Determine the [x, y] coordinate at the center of the cell enclosing the given text.  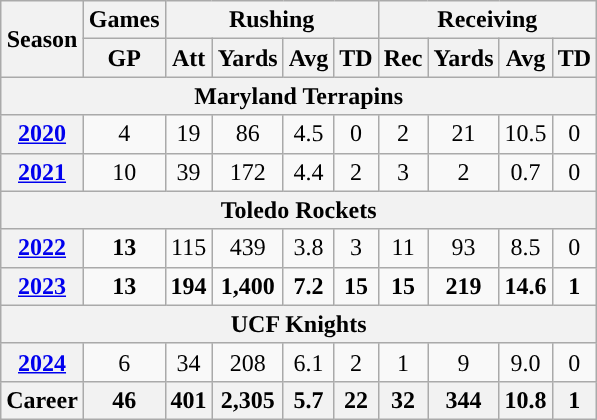
11 [403, 248]
Rec [403, 58]
9 [464, 362]
GP [124, 58]
344 [464, 400]
8.5 [526, 248]
439 [248, 248]
UCF Knights [299, 324]
194 [188, 286]
10 [124, 172]
21 [464, 134]
10.5 [526, 134]
219 [464, 286]
115 [188, 248]
2,305 [248, 400]
2023 [42, 286]
4 [124, 134]
39 [188, 172]
93 [464, 248]
Rushing [272, 20]
6.1 [308, 362]
Season [42, 39]
Career [42, 400]
Maryland Terrapins [299, 96]
2022 [42, 248]
401 [188, 400]
6 [124, 362]
4.5 [308, 134]
0.7 [526, 172]
2020 [42, 134]
172 [248, 172]
Games [124, 20]
9.0 [526, 362]
1,400 [248, 286]
22 [356, 400]
32 [403, 400]
5.7 [308, 400]
7.2 [308, 286]
10.8 [526, 400]
Att [188, 58]
19 [188, 134]
208 [248, 362]
46 [124, 400]
4.4 [308, 172]
34 [188, 362]
Toledo Rockets [299, 210]
Receiving [487, 20]
2024 [42, 362]
2021 [42, 172]
3.8 [308, 248]
14.6 [526, 286]
86 [248, 134]
